Search for the cell housing the specified text and yield its [x, y] center coordinate. 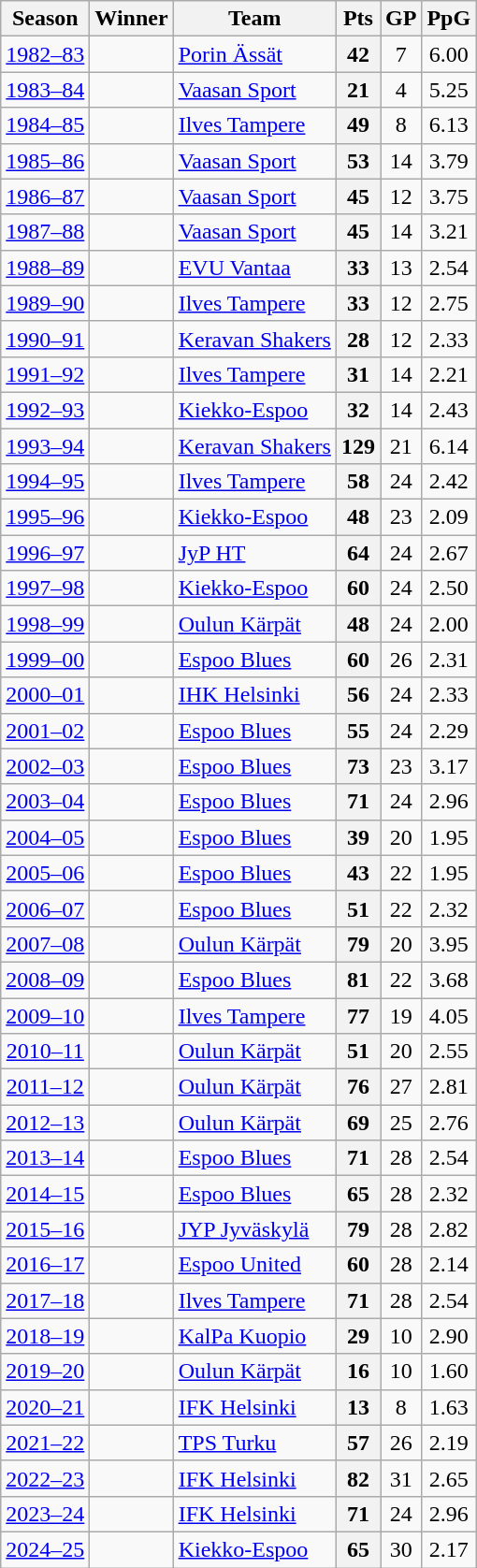
2019–20 [45, 1372]
2004–05 [45, 837]
42 [357, 54]
6.14 [449, 446]
2.17 [449, 1549]
4.05 [449, 1015]
Espoo United [254, 1265]
1991–92 [45, 374]
1990–91 [45, 339]
2017–18 [45, 1300]
3.75 [449, 196]
2.50 [449, 588]
2.55 [449, 1052]
EVU Vantaa [254, 268]
1999–00 [45, 660]
1992–93 [45, 410]
1993–94 [45, 446]
82 [357, 1478]
129 [357, 446]
69 [357, 1123]
2005–06 [45, 873]
43 [357, 873]
1983–84 [45, 90]
PpG [449, 19]
2.81 [449, 1087]
2.76 [449, 1123]
32 [357, 410]
2.29 [449, 731]
Team [254, 19]
2.14 [449, 1265]
2.42 [449, 482]
7 [400, 54]
2006–07 [45, 908]
2.31 [449, 660]
2015–16 [45, 1229]
6.13 [449, 125]
Pts [357, 19]
39 [357, 837]
2018–19 [45, 1336]
49 [357, 125]
2014–15 [45, 1194]
1986–87 [45, 196]
2.43 [449, 410]
2.82 [449, 1229]
2016–17 [45, 1265]
1982–83 [45, 54]
4 [400, 90]
2002–03 [45, 766]
2008–09 [45, 980]
2.19 [449, 1443]
2.65 [449, 1478]
25 [400, 1123]
Winner [131, 19]
Porin Ässät [254, 54]
1987–88 [45, 232]
3.95 [449, 944]
2.09 [449, 517]
1988–89 [45, 268]
2000–01 [45, 695]
56 [357, 695]
27 [400, 1087]
64 [357, 553]
58 [357, 482]
2003–04 [45, 802]
5.25 [449, 90]
2020–21 [45, 1407]
55 [357, 731]
2007–08 [45, 944]
3.21 [449, 232]
2011–12 [45, 1087]
2.67 [449, 553]
3.79 [449, 161]
2012–13 [45, 1123]
1997–98 [45, 588]
Season [45, 19]
2.75 [449, 303]
29 [357, 1336]
2.21 [449, 374]
2.90 [449, 1336]
81 [357, 980]
30 [400, 1549]
3.68 [449, 980]
GP [400, 19]
2024–25 [45, 1549]
IHK Helsinki [254, 695]
1984–85 [45, 125]
TPS Turku [254, 1443]
2022–23 [45, 1478]
1985–86 [45, 161]
6.00 [449, 54]
53 [357, 161]
57 [357, 1443]
19 [400, 1015]
2013–14 [45, 1158]
2010–11 [45, 1052]
2023–24 [45, 1514]
16 [357, 1372]
1.63 [449, 1407]
2021–22 [45, 1443]
2.00 [449, 624]
2009–10 [45, 1015]
1996–97 [45, 553]
1994–95 [45, 482]
77 [357, 1015]
73 [357, 766]
1989–90 [45, 303]
2001–02 [45, 731]
JyP HT [254, 553]
3.17 [449, 766]
1995–96 [45, 517]
1.60 [449, 1372]
76 [357, 1087]
JYP Jyväskylä [254, 1229]
1998–99 [45, 624]
KalPa Kuopio [254, 1336]
